Determine the [X, Y] coordinate at the center of the cell enclosing the given text.  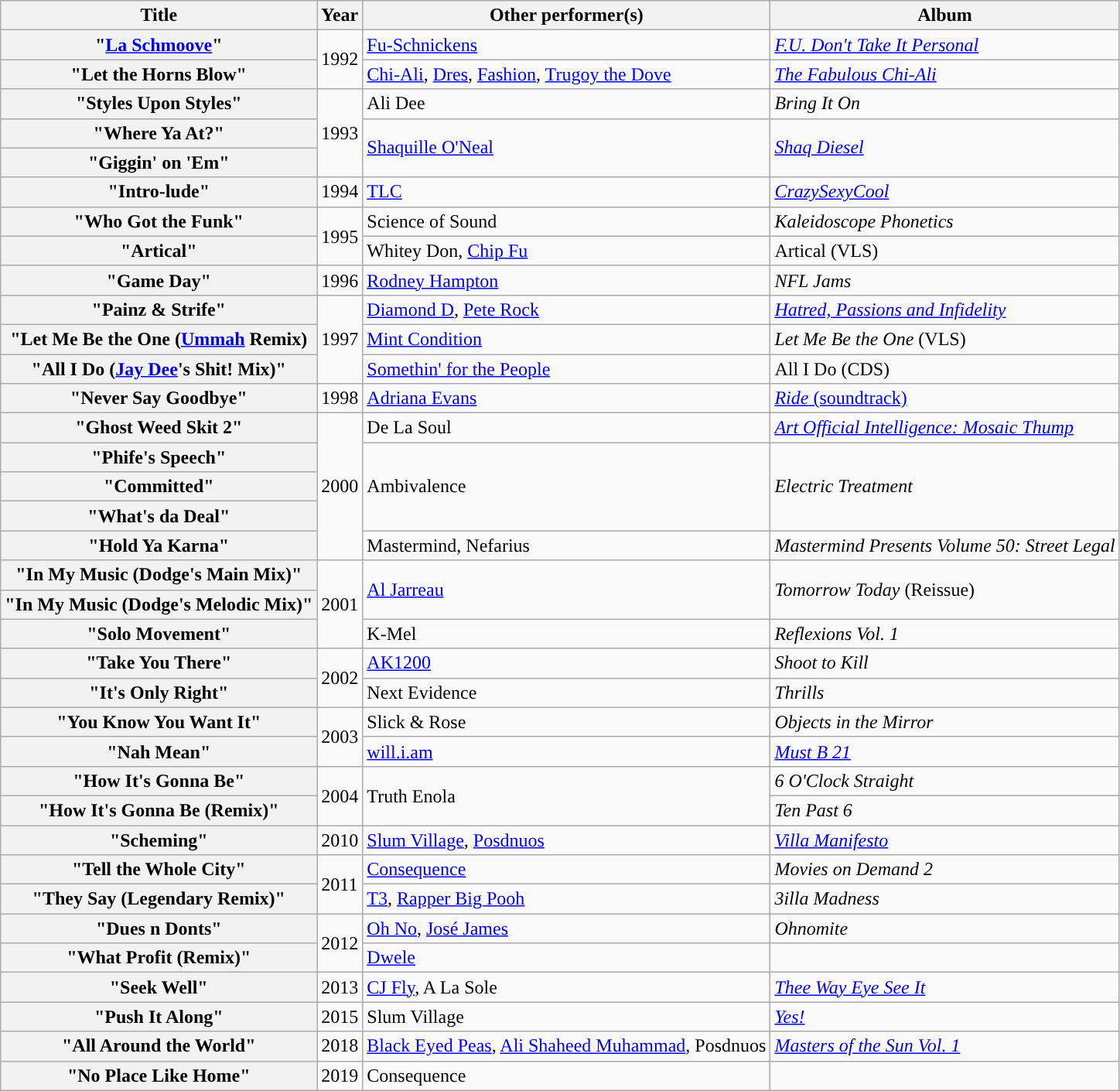
"Let the Horns Blow" [159, 74]
"Nah Mean" [159, 751]
Al Jarreau [566, 590]
Fu-Schnickens [566, 45]
Somethin' for the People [566, 369]
Science of Sound [566, 221]
Ride (soundtrack) [945, 398]
2002 [340, 678]
2001 [340, 604]
2013 [340, 987]
Shaq Diesel [945, 148]
1995 [340, 236]
Masters of the Sun Vol. 1 [945, 1046]
F.U. Don't Take It Personal [945, 45]
Ali Dee [566, 104]
Bring It On [945, 104]
"La Schmoove" [159, 45]
Adriana Evans [566, 398]
Must B 21 [945, 751]
will.i.am [566, 751]
"Dues n Donts" [159, 929]
"Never Say Goodbye" [159, 398]
Mint Condition [566, 339]
NFL Jams [945, 280]
6 O'Clock Straight [945, 781]
Black Eyed Peas, Ali Shaheed Muhammad, Posdnuos [566, 1046]
1996 [340, 280]
Hatred, Passions and Infidelity [945, 310]
"What Profit (Remix)" [159, 958]
CJ Fly, A La Sole [566, 987]
"Take You There" [159, 663]
Objects in the Mirror [945, 722]
"Hold Ya Karna" [159, 545]
Slum Village, Posdnuos [566, 840]
"No Place Like Home" [159, 1076]
"Artical" [159, 251]
Year [340, 15]
TLC [566, 192]
Villa Manifesto [945, 840]
Mastermind Presents Volume 50: Street Legal [945, 545]
"Solo Movement" [159, 634]
2018 [340, 1046]
1992 [340, 60]
"You Know You Want It" [159, 722]
2019 [340, 1076]
"Giggin' on 'Em" [159, 162]
"Seek Well" [159, 987]
Title [159, 15]
"What's da Deal" [159, 516]
2004 [340, 795]
"All I Do (Jay Dee's Shit! Mix)" [159, 369]
"In My Music (Dodge's Main Mix)" [159, 575]
Next Evidence [566, 693]
2012 [340, 943]
Electric Treatment [945, 487]
1994 [340, 192]
"Intro-lude" [159, 192]
2000 [340, 487]
"Push It Along" [159, 1017]
Thee Way Eye See It [945, 987]
Oh No, José James [566, 929]
"Where Ya At?" [159, 133]
Dwele [566, 958]
De La Soul [566, 428]
Tomorrow Today (Reissue) [945, 590]
T3, Rapper Big Pooh [566, 899]
CrazySexyCool [945, 192]
The Fabulous Chi-Ali [945, 74]
Thrills [945, 693]
Slick & Rose [566, 722]
Reflexions Vol. 1 [945, 634]
Kaleidoscope Phonetics [945, 221]
"All Around the World" [159, 1046]
Ambivalence [566, 487]
Movies on Demand 2 [945, 870]
"Tell the Whole City" [159, 870]
1993 [340, 133]
Truth Enola [566, 795]
Slum Village [566, 1017]
Let Me Be the One (VLS) [945, 339]
"They Say (Legendary Remix)" [159, 899]
"Game Day" [159, 280]
"Painz & Strife" [159, 310]
Art Official Intelligence: Mosaic Thump [945, 428]
2015 [340, 1017]
K-Mel [566, 634]
"In My Music (Dodge's Melodic Mix)" [159, 604]
Diamond D, Pete Rock [566, 310]
"Ghost Weed Skit 2" [159, 428]
1998 [340, 398]
"Scheming" [159, 840]
"Styles Upon Styles" [159, 104]
"How It's Gonna Be" [159, 781]
"It's Only Right" [159, 693]
"Committed" [159, 487]
AK1200 [566, 663]
"Phife's Speech" [159, 457]
2010 [340, 840]
2003 [340, 737]
Yes! [945, 1017]
1997 [340, 339]
Album [945, 15]
"Let Me Be the One (Ummah Remix) [159, 339]
Rodney Hampton [566, 280]
Whitey Don, Chip Fu [566, 251]
Ten Past 6 [945, 810]
2011 [340, 884]
"Who Got the Funk" [159, 221]
Shoot to Kill [945, 663]
"How It's Gonna Be (Remix)" [159, 810]
Shaquille O'Neal [566, 148]
All I Do (CDS) [945, 369]
Ohnomite [945, 929]
Other performer(s) [566, 15]
Mastermind, Nefarius [566, 545]
Artical (VLS) [945, 251]
3illa Madness [945, 899]
Chi-Ali, Dres, Fashion, Trugoy the Dove [566, 74]
